For the text-containing cell, return its midpoint in [x, y] coordinate format. 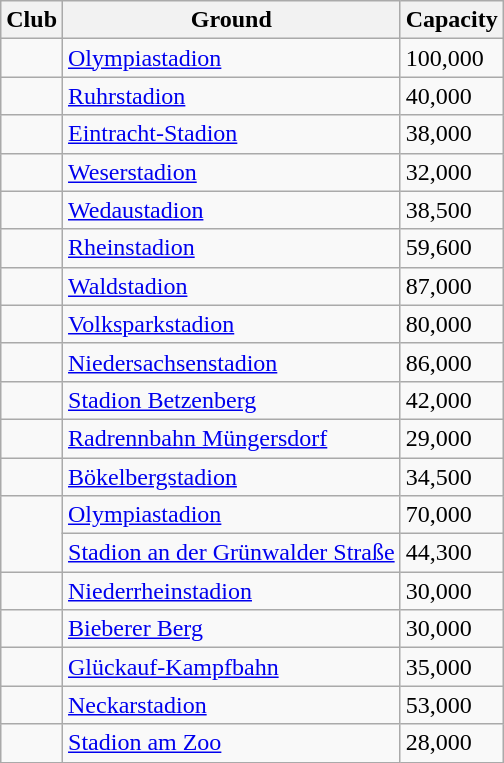
Club [32, 20]
Weserstadion [232, 172]
Capacity [452, 20]
Stadion Betzenberg [232, 400]
Waldstadion [232, 286]
Ruhrstadion [232, 96]
Rheinstadion [232, 248]
Stadion am Zoo [232, 743]
32,000 [452, 172]
Stadion an der Grünwalder Straße [232, 553]
70,000 [452, 515]
80,000 [452, 324]
28,000 [452, 743]
Niedersachsenstadion [232, 362]
Radrennbahn Müngersdorf [232, 438]
Glückauf-Kampfbahn [232, 667]
44,300 [452, 553]
Eintracht-Stadion [232, 134]
100,000 [452, 58]
Volksparkstadion [232, 324]
Bökelbergstadion [232, 477]
87,000 [452, 286]
38,500 [452, 210]
86,000 [452, 362]
Bieberer Berg [232, 629]
Wedaustadion [232, 210]
53,000 [452, 705]
29,000 [452, 438]
38,000 [452, 134]
59,600 [452, 248]
34,500 [452, 477]
Ground [232, 20]
40,000 [452, 96]
42,000 [452, 400]
Niederrheinstadion [232, 591]
35,000 [452, 667]
Neckarstadion [232, 705]
